Locate the cell with the specified text and output its [x, y] center coordinate. 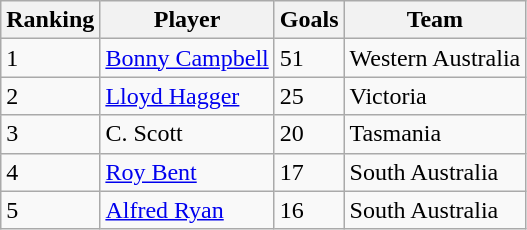
Lloyd Hagger [187, 96]
Tasmania [435, 134]
17 [309, 172]
Roy Bent [187, 172]
5 [50, 210]
C. Scott [187, 134]
20 [309, 134]
Goals [309, 20]
51 [309, 58]
16 [309, 210]
Alfred Ryan [187, 210]
25 [309, 96]
2 [50, 96]
Team [435, 20]
1 [50, 58]
3 [50, 134]
Bonny Campbell [187, 58]
4 [50, 172]
Victoria [435, 96]
Western Australia [435, 58]
Ranking [50, 20]
Player [187, 20]
